Locate the cell with the specified text and output its [x, y] center coordinate. 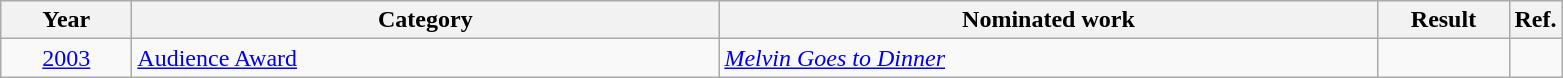
Ref. [1536, 20]
Category [426, 20]
Melvin Goes to Dinner [1048, 58]
2003 [66, 58]
Audience Award [426, 58]
Result [1444, 20]
Year [66, 20]
Nominated work [1048, 20]
